Find where the given text appears and provide that cell's center as [x, y] coordinate. 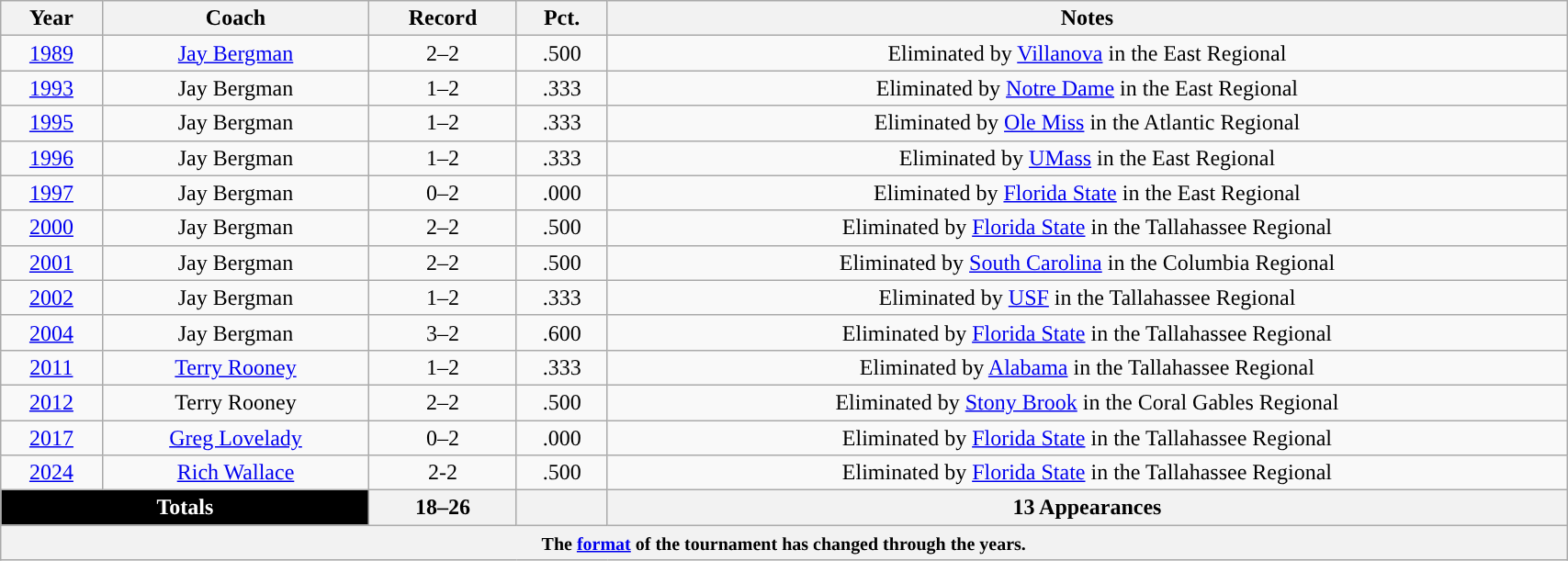
Eliminated by Stony Brook in the Coral Gables Regional [1087, 402]
Pct. [562, 18]
Eliminated by Alabama in the Tallahassee Regional [1087, 367]
Eliminated by Ole Miss in the Atlantic Regional [1087, 123]
2011 [51, 367]
2-2 [443, 473]
2004 [51, 332]
1993 [51, 88]
2002 [51, 297]
Eliminated by USF in the Tallahassee Regional [1087, 297]
Notes [1087, 18]
1996 [51, 158]
2000 [51, 228]
Coach [235, 18]
13 Appearances [1087, 508]
Eliminated by South Carolina in the Columbia Regional [1087, 263]
Record [443, 18]
1995 [51, 123]
Totals [186, 508]
Rich Wallace [235, 473]
Year [51, 18]
Greg Lovelady [235, 438]
2024 [51, 473]
Eliminated by Florida State in the East Regional [1087, 193]
Eliminated by UMass in the East Regional [1087, 158]
The format of the tournament has changed through the years. [784, 543]
Eliminated by Notre Dame in the East Regional [1087, 88]
3–2 [443, 332]
.600 [562, 332]
2017 [51, 438]
18–26 [443, 508]
1997 [51, 193]
2001 [51, 263]
Eliminated by Villanova in the East Regional [1087, 53]
2012 [51, 402]
1989 [51, 53]
